Provide the [X, Y] coordinate of the cell's center where the given text is located.  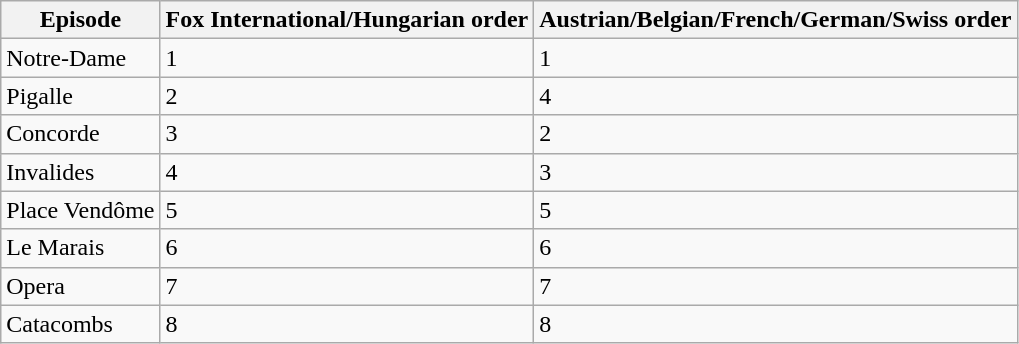
Catacombs [80, 324]
Le Marais [80, 248]
Opera [80, 286]
Pigalle [80, 96]
Invalides [80, 172]
Concorde [80, 134]
Notre-Dame [80, 58]
Place Vendôme [80, 210]
Fox International/Hungarian order [347, 20]
Austrian/Belgian/French/German/Swiss order [776, 20]
Episode [80, 20]
